For the text-containing cell, return its midpoint in [x, y] coordinate format. 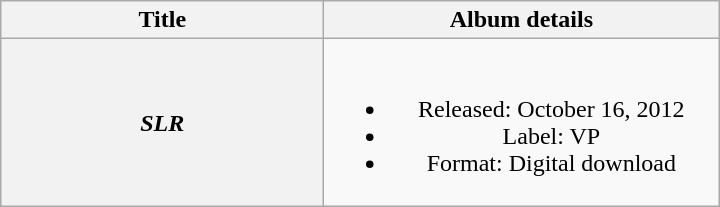
Album details [522, 20]
Title [162, 20]
SLR [162, 122]
Released: October 16, 2012Label: VPFormat: Digital download [522, 122]
